Capture the cell that displays the provided text and extract its (X, Y) central coordinate. 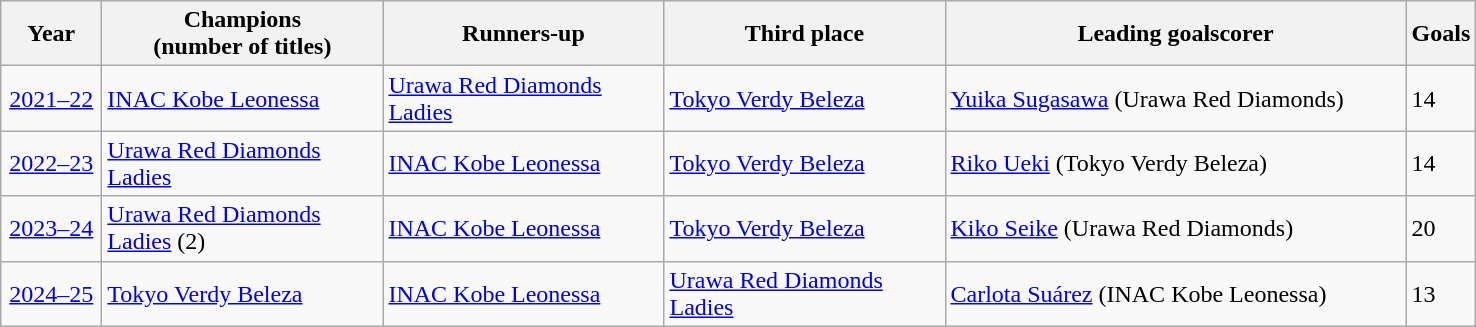
Year (52, 34)
Carlota Suárez (INAC Kobe Leonessa) (1176, 294)
13 (1441, 294)
2021–22 (52, 98)
Goals (1441, 34)
Yuika Sugasawa (Urawa Red Diamonds) (1176, 98)
20 (1441, 228)
Kiko Seike (Urawa Red Diamonds) (1176, 228)
Urawa Red Diamonds Ladies (2) (242, 228)
Leading goalscorer (1176, 34)
Runners-up (524, 34)
Champions(number of titles) (242, 34)
Riko Ueki (Tokyo Verdy Beleza) (1176, 164)
2024–25 (52, 294)
2023–24 (52, 228)
2022–23 (52, 164)
Third place (804, 34)
